From the cell containing the given text, extract its center point as (X, Y) coordinate. 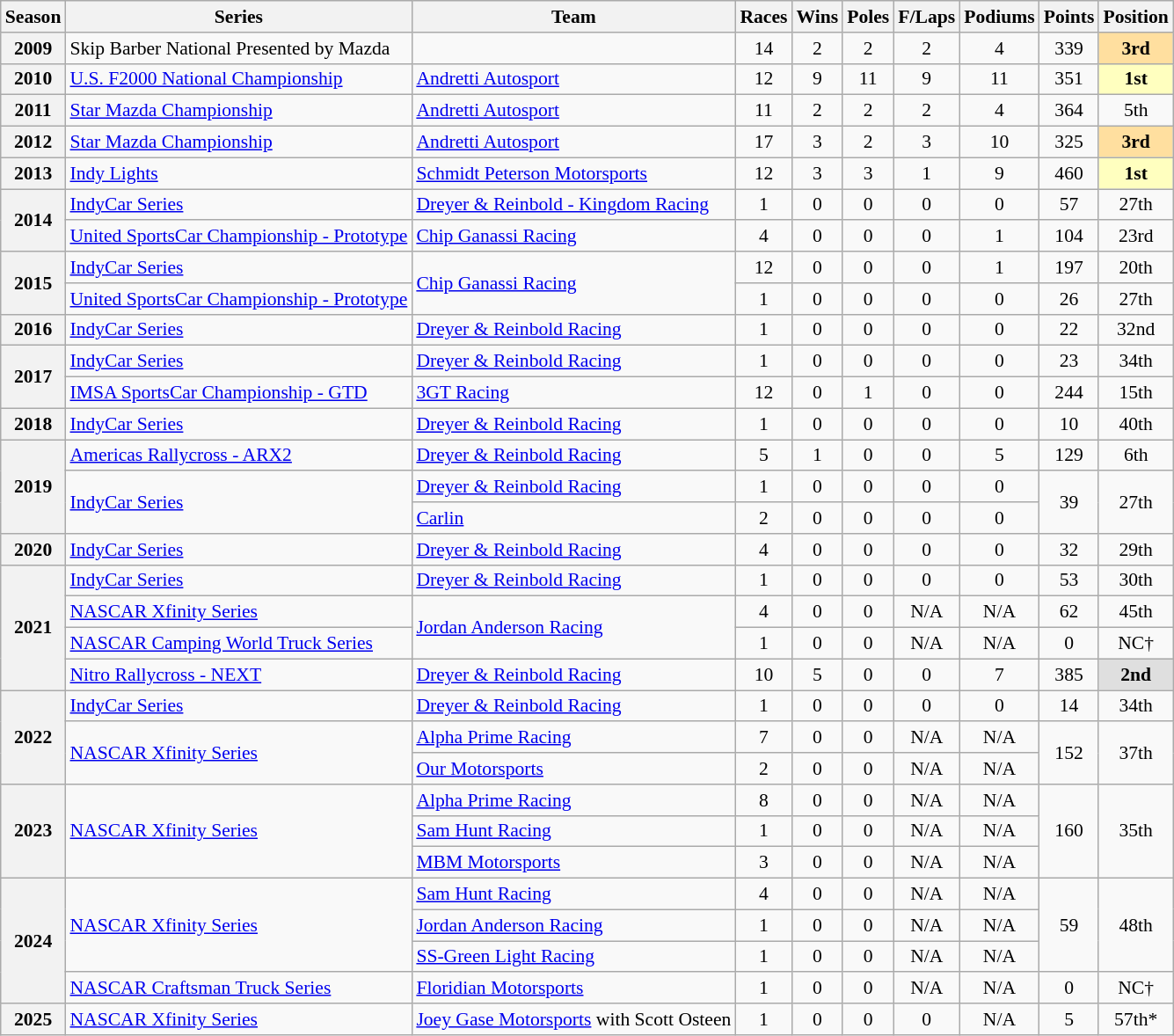
339 (1069, 48)
59 (1069, 925)
F/Laps (927, 17)
37th (1135, 753)
SS-Green Light Racing (573, 957)
Floridian Motorsports (573, 989)
364 (1069, 111)
Races (763, 17)
IMSA SportsCar Championship - GTD (238, 393)
Skip Barber National Presented by Mazda (238, 48)
57 (1069, 205)
Carlin (573, 518)
53 (1069, 580)
2024 (33, 941)
30th (1135, 580)
2011 (33, 111)
57th* (1135, 1019)
5th (1135, 111)
MBM Motorsports (573, 863)
35th (1135, 832)
17 (763, 142)
NASCAR Camping World Truck Series (238, 644)
23 (1069, 361)
U.S. F2000 National Championship (238, 79)
2nd (1135, 675)
385 (1069, 675)
Dreyer & Reinbold - Kingdom Racing (573, 205)
160 (1069, 832)
Season (33, 17)
104 (1069, 237)
Poles (868, 17)
2012 (33, 142)
2014 (33, 220)
40th (1135, 424)
Points (1069, 17)
32 (1069, 550)
2025 (33, 1019)
26 (1069, 299)
3GT Racing (573, 393)
325 (1069, 142)
48th (1135, 925)
Podiums (999, 17)
2018 (33, 424)
23rd (1135, 237)
129 (1069, 456)
Position (1135, 17)
29th (1135, 550)
197 (1069, 267)
45th (1135, 612)
2023 (33, 832)
2021 (33, 627)
6th (1135, 456)
2017 (33, 376)
22 (1069, 330)
32nd (1135, 330)
8 (763, 800)
39 (1069, 503)
Indy Lights (238, 173)
2009 (33, 48)
Americas Rallycross - ARX2 (238, 456)
Joey Gase Motorsports with Scott Osteen (573, 1019)
Wins (817, 17)
2019 (33, 487)
2016 (33, 330)
2015 (33, 283)
2020 (33, 550)
Series (238, 17)
2022 (33, 737)
244 (1069, 393)
2010 (33, 79)
20th (1135, 267)
Schmidt Peterson Motorsports (573, 173)
NASCAR Craftsman Truck Series (238, 989)
460 (1069, 173)
Our Motorsports (573, 769)
62 (1069, 612)
152 (1069, 753)
2013 (33, 173)
351 (1069, 79)
Team (573, 17)
15th (1135, 393)
Nitro Rallycross - NEXT (238, 675)
